For the text-containing cell, return its midpoint in [X, Y] coordinate format. 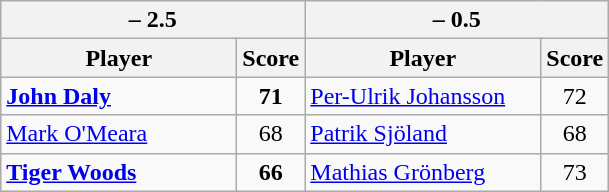
66 [271, 172]
Per-Ulrik Johansson [423, 96]
Patrik Sjöland [423, 134]
71 [271, 96]
73 [575, 172]
Mark O'Meara [119, 134]
– 2.5 [153, 20]
John Daly [119, 96]
– 0.5 [457, 20]
Mathias Grönberg [423, 172]
Tiger Woods [119, 172]
72 [575, 96]
